Find where the given text appears and provide that cell's center as (x, y) coordinate. 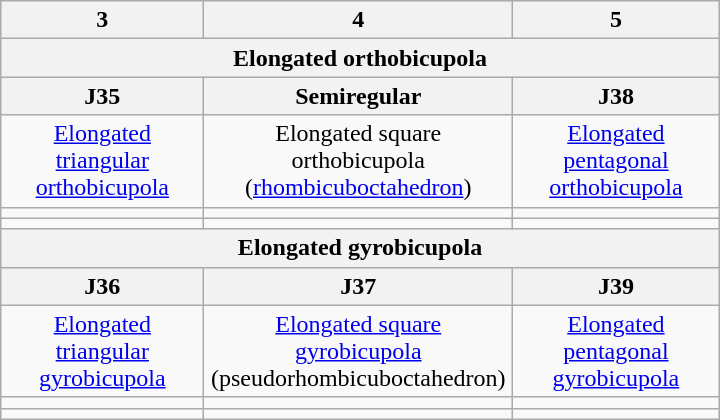
5 (616, 20)
J38 (616, 96)
Elongated triangular orthobicupola (102, 161)
Elongated gyrobicupola (360, 248)
J36 (102, 286)
Elongated triangular gyrobicupola (102, 351)
J37 (358, 286)
Elongated square gyrobicupola(pseudorhombicuboctahedron) (358, 351)
Elongated square orthobicupola(rhombicuboctahedron) (358, 161)
Elongated orthobicupola (360, 58)
Semiregular (358, 96)
4 (358, 20)
Elongated pentagonal gyrobicupola (616, 351)
J39 (616, 286)
J35 (102, 96)
Elongated pentagonal orthobicupola (616, 161)
3 (102, 20)
